From the cell containing the given text, extract its center point as (x, y) coordinate. 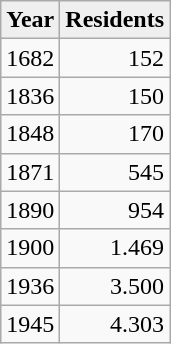
1936 (30, 286)
1.469 (115, 248)
545 (115, 172)
1900 (30, 248)
3.500 (115, 286)
170 (115, 134)
954 (115, 210)
1871 (30, 172)
150 (115, 96)
1890 (30, 210)
1848 (30, 134)
4.303 (115, 324)
Residents (115, 20)
1836 (30, 96)
152 (115, 58)
1945 (30, 324)
Year (30, 20)
1682 (30, 58)
